Return the [X, Y] coordinate for the center point of the cell that contains the specified text.  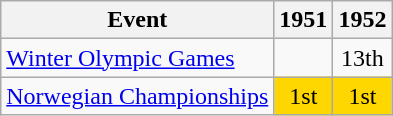
Winter Olympic Games [138, 58]
Event [138, 20]
Norwegian Championships [138, 96]
13th [362, 58]
1951 [304, 20]
1952 [362, 20]
